Scan for the cell matching the given text and deliver its [X, Y] coordinate at center. 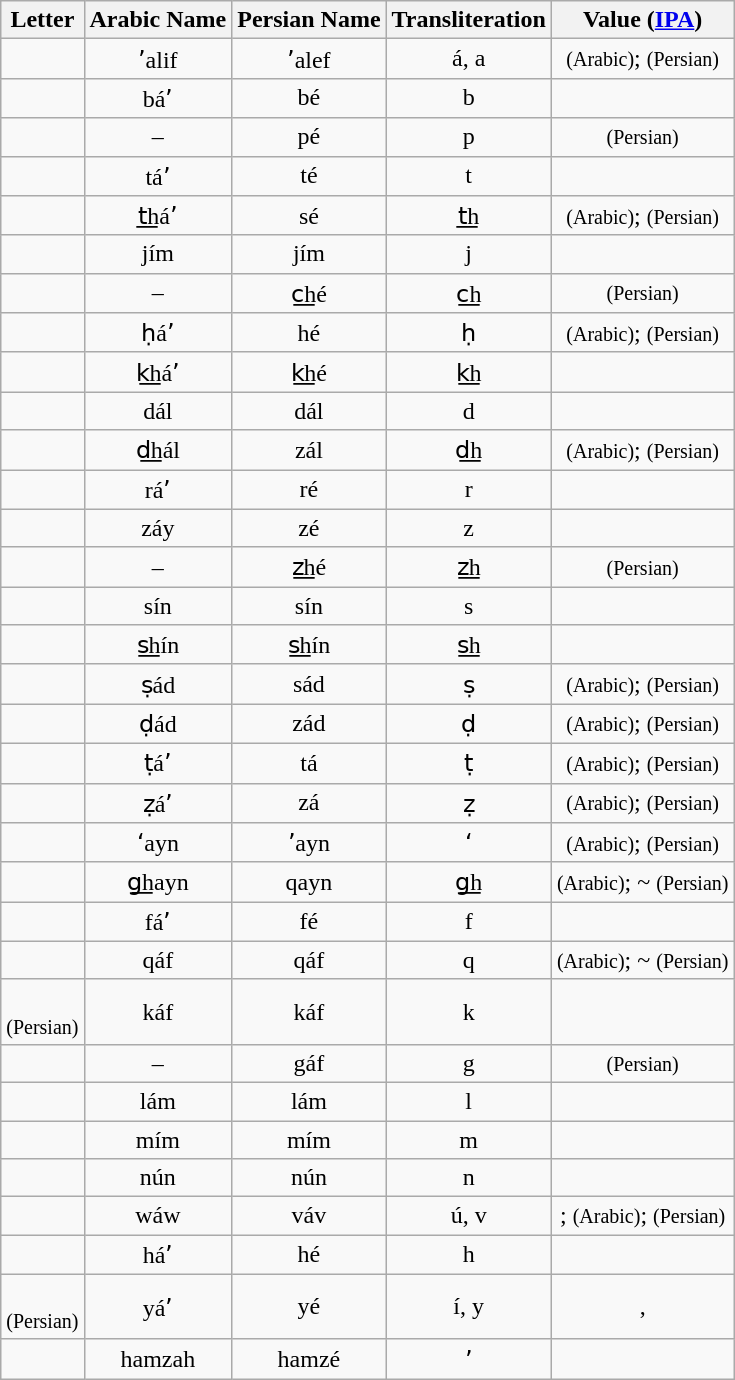
ré [309, 490]
Letter [42, 20]
s [468, 606]
j [468, 254]
ṣád [158, 684]
p [468, 137]
ṣ [468, 684]
ʻ [468, 843]
váv [309, 1216]
s͟h [468, 645]
m [468, 1139]
z [468, 528]
táʼ [158, 176]
ḍ [468, 724]
sád [309, 684]
k [468, 1012]
qayn [309, 882]
d [468, 411]
ḍád [158, 724]
á, a [468, 59]
pé [309, 137]
d͟h [468, 450]
ʻayn [158, 843]
ṭáʼ [158, 763]
c͟h [468, 293]
h [468, 1255]
ḥáʼ [158, 333]
yáʼ [158, 1306]
sé [309, 216]
k͟h [468, 372]
t͟háʼ [158, 216]
gáf [309, 1063]
k͟hé [309, 372]
z͟hé [309, 567]
g [468, 1063]
záy [158, 528]
ʼalif [158, 59]
bé [309, 98]
b [468, 98]
zál [309, 450]
, [642, 1306]
tá [309, 763]
háʼ [158, 1255]
fáʼ [158, 922]
q [468, 960]
g͟hayn [158, 882]
c͟hé [309, 293]
Arabic Name [158, 20]
ʼ [468, 1359]
Persian Name [309, 20]
g͟h [468, 882]
n [468, 1178]
ráʼ [158, 490]
ṭ [468, 763]
d͟hál [158, 450]
zé [309, 528]
fé [309, 922]
zád [309, 724]
Transliteration [468, 20]
ʼalef [309, 59]
ʼayn [309, 843]
hamzah [158, 1359]
ḥ [468, 333]
yé [309, 1306]
wáw [158, 1216]
í, y [468, 1306]
ẓáʼ [158, 803]
; (Arabic); (Persian) [642, 1216]
r [468, 490]
k͟háʼ [158, 372]
Value (IPA) [642, 20]
ẓ [468, 803]
hamzé [309, 1359]
f [468, 922]
báʼ [158, 98]
z͟h [468, 567]
t͟h [468, 216]
ú, v [468, 1216]
t [468, 176]
zá [309, 803]
l [468, 1101]
té [309, 176]
